Scan for the cell matching the given text and deliver its (X, Y) coordinate at center. 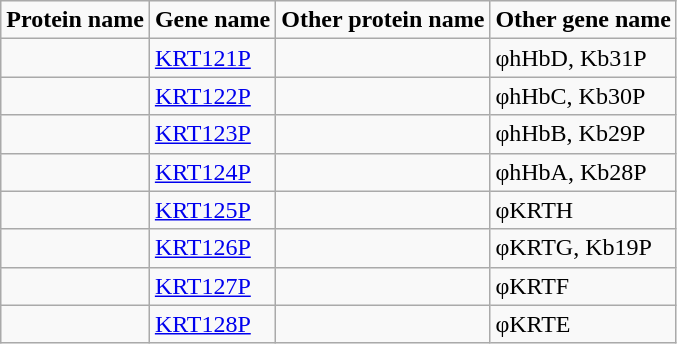
KRT121P (212, 58)
KRT126P (212, 248)
Other protein name (383, 20)
KRT127P (212, 286)
φKRTF (584, 286)
Other gene name (584, 20)
φKRTE (584, 324)
KRT124P (212, 172)
φKRTG, Kb19P (584, 248)
KRT123P (212, 134)
φhHbA, Kb28P (584, 172)
Gene name (212, 20)
KRT125P (212, 210)
Protein name (76, 20)
KRT128P (212, 324)
KRT122P (212, 96)
φKRTH (584, 210)
φhHbC, Kb30P (584, 96)
φhHbD, Kb31P (584, 58)
φhHbB, Kb29P (584, 134)
